Capture the cell that displays the provided text and extract its [x, y] central coordinate. 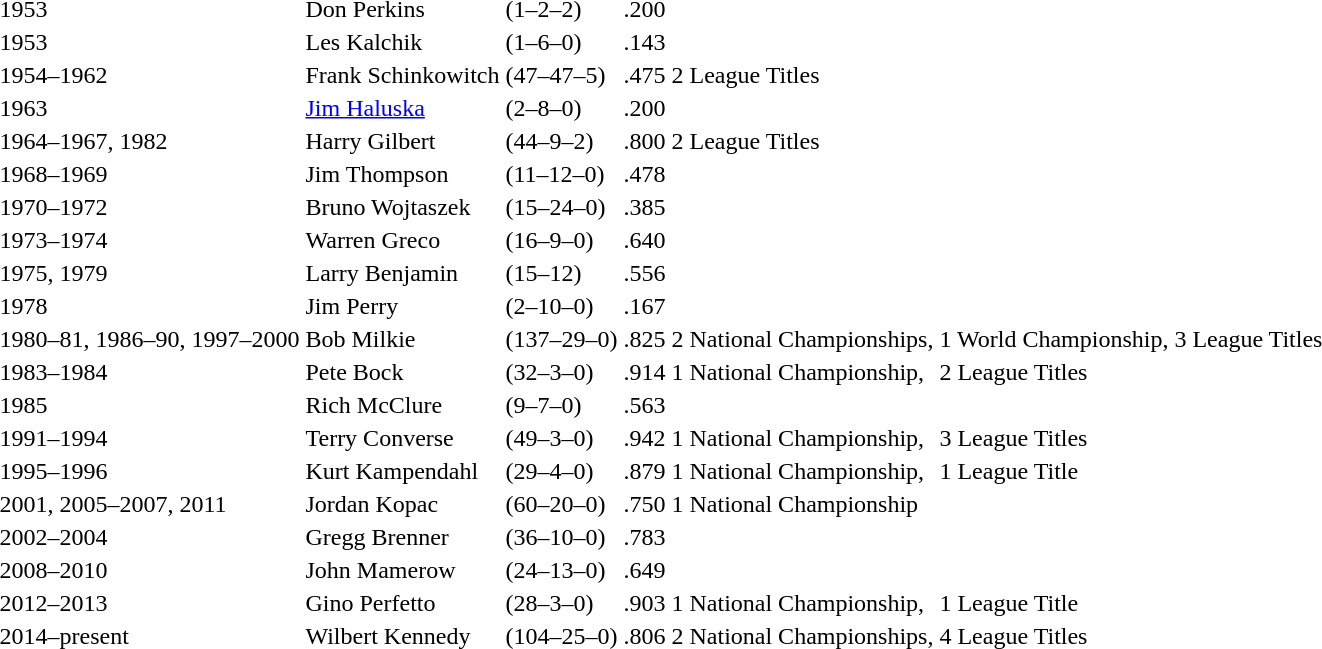
(60–20–0) [562, 504]
John Mamerow [402, 570]
2 National Championships, [802, 339]
(11–12–0) [562, 174]
.783 [644, 537]
Pete Bock [402, 372]
(44–9–2) [562, 141]
.478 [644, 174]
Gino Perfetto [402, 603]
Les Kalchik [402, 42]
(49–3–0) [562, 438]
.200 [644, 108]
(16–9–0) [562, 240]
.475 [644, 75]
(24–13–0) [562, 570]
.800 [644, 141]
(15–24–0) [562, 207]
Frank Schinkowitch [402, 75]
(29–4–0) [562, 471]
(32–3–0) [562, 372]
.143 [644, 42]
(15–12) [562, 273]
1 World Championship, [1054, 339]
(28–3–0) [562, 603]
Bruno Wojtaszek [402, 207]
.750 [644, 504]
(1–6–0) [562, 42]
Rich McClure [402, 405]
Warren Greco [402, 240]
.640 [644, 240]
3 League Titles [1054, 438]
(137–29–0) [562, 339]
Jim Perry [402, 306]
.385 [644, 207]
.563 [644, 405]
(9–7–0) [562, 405]
Harry Gilbert [402, 141]
.167 [644, 306]
(2–10–0) [562, 306]
.825 [644, 339]
1 National Championship [802, 504]
(36–10–0) [562, 537]
Larry Benjamin [402, 273]
(47–47–5) [562, 75]
(2–8–0) [562, 108]
Gregg Brenner [402, 537]
Jim Thompson [402, 174]
.914 [644, 372]
Kurt Kampendahl [402, 471]
Terry Converse [402, 438]
.942 [644, 438]
Jim Haluska [402, 108]
.556 [644, 273]
Bob Milkie [402, 339]
.879 [644, 471]
.903 [644, 603]
.649 [644, 570]
Jordan Kopac [402, 504]
